Return [x, y] of the center of cell containing provided text 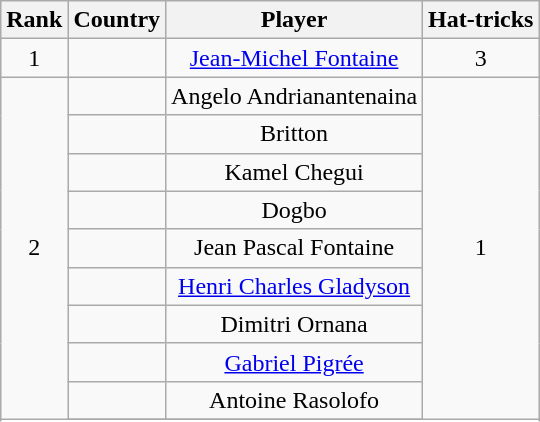
Country [117, 20]
2 [34, 248]
Kamel Chegui [294, 172]
Angelo Andrianantenaina [294, 96]
Gabriel Pigrée [294, 362]
3 [481, 58]
Antoine Rasolofo [294, 400]
Dimitri Ornana [294, 324]
Henri Charles Gladyson [294, 286]
Dogbo [294, 210]
Rank [34, 20]
Jean-Michel Fontaine [294, 58]
Hat-tricks [481, 20]
Jean Pascal Fontaine [294, 248]
Player [294, 20]
Britton [294, 134]
